From the cell containing the given text, extract its center point as (x, y) coordinate. 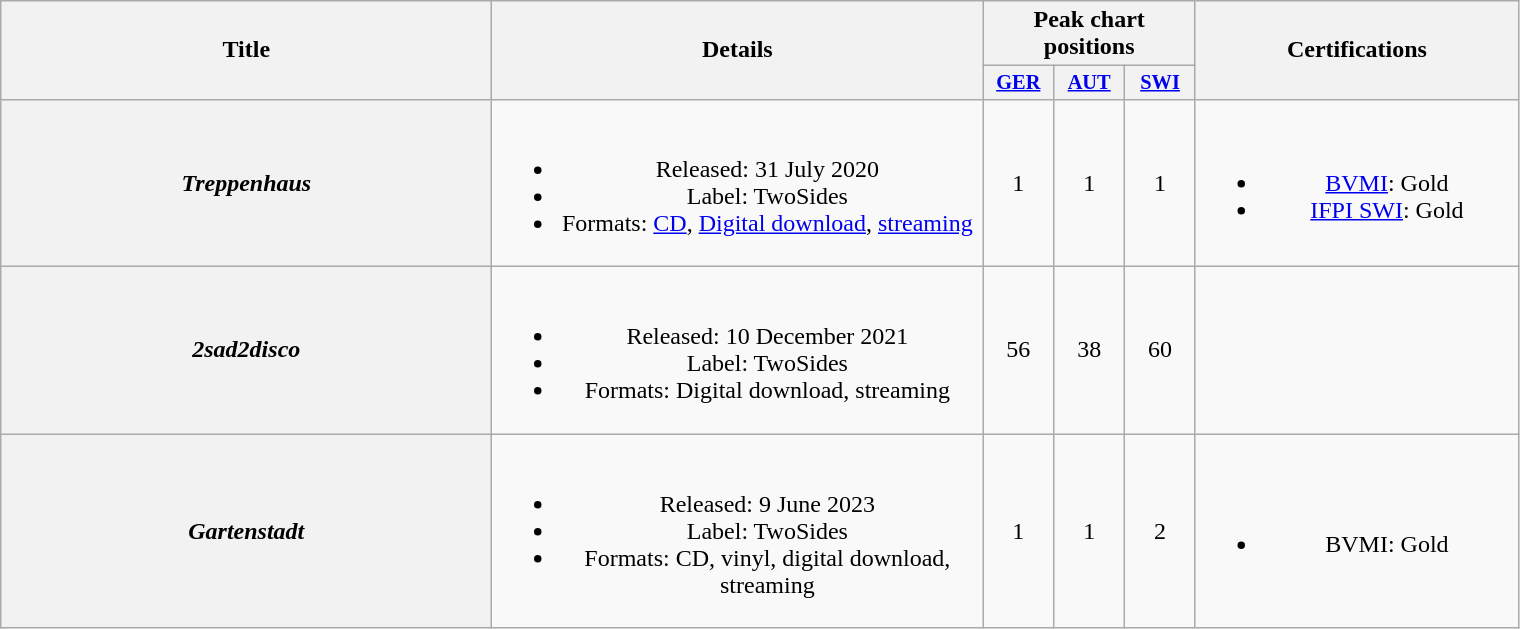
BVMI: GoldIFPI SWI: Gold (1356, 182)
AUT (1090, 83)
Released: 31 July 2020Label: TwoSidesFormats: CD, Digital download, streaming (738, 182)
Certifications (1356, 50)
Released: 9 June 2023Label: TwoSidesFormats: CD, vinyl, digital download, streaming (738, 531)
60 (1160, 350)
SWI (1160, 83)
Treppenhaus (246, 182)
Details (738, 50)
Peak chart positions (1090, 34)
BVMI: Gold (1356, 531)
Released: 10 December 2021Label: TwoSidesFormats: Digital download, streaming (738, 350)
Title (246, 50)
GER (1018, 83)
Gartenstadt (246, 531)
38 (1090, 350)
56 (1018, 350)
2 (1160, 531)
2sad2disco (246, 350)
